Search for the cell housing the specified text and yield its (x, y) center coordinate. 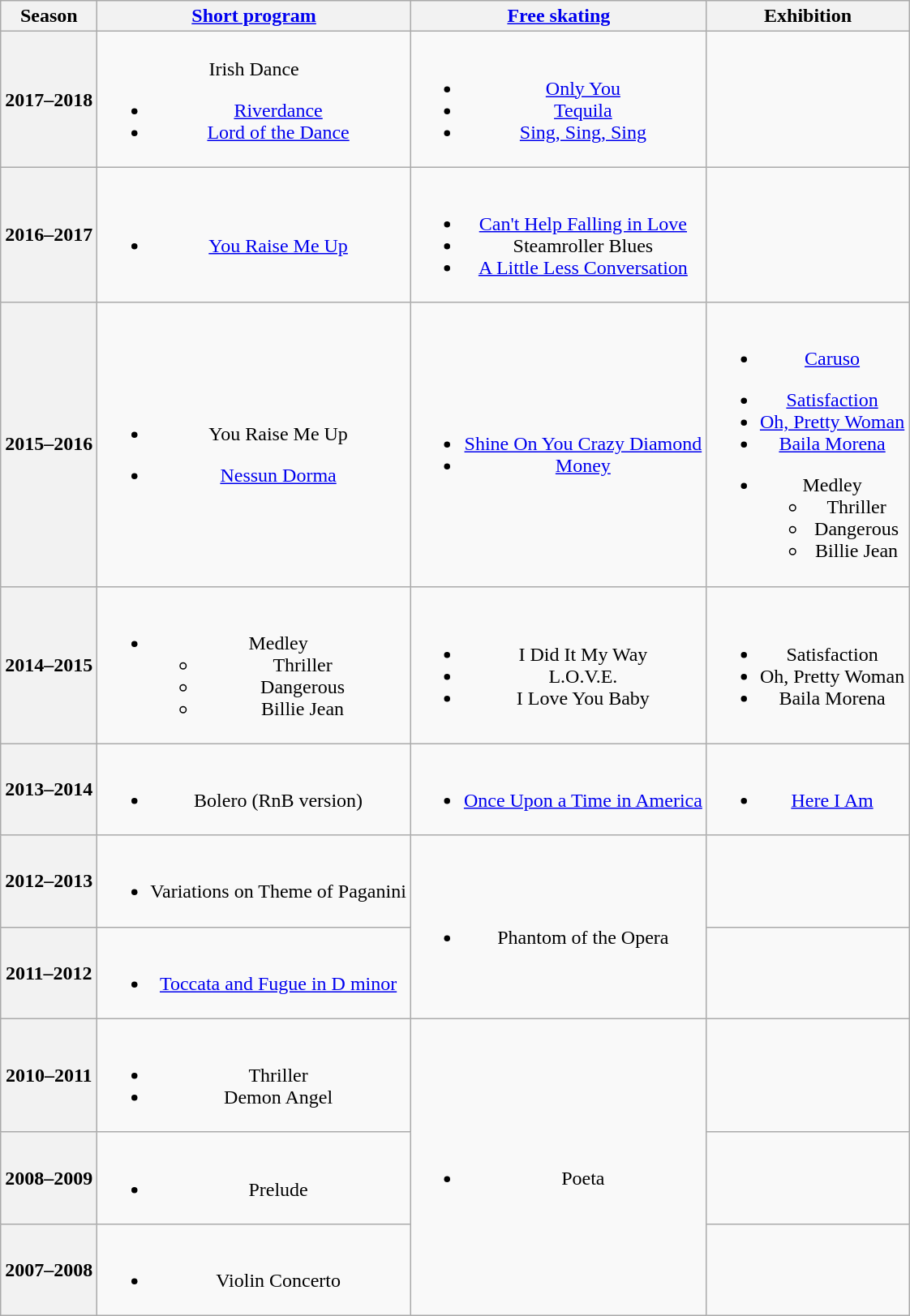
Bolero (RnB version) (255, 790)
2008–2009 (49, 1177)
Toccata and Fugue in D minor (255, 973)
Prelude (255, 1177)
Short program (255, 16)
2007–2008 (49, 1270)
2011–2012 (49, 973)
Once Upon a Time in America (558, 790)
Caruso Satisfaction Oh, Pretty Woman Baila Morena Medley ThrillerDangerousBillie Jean (808, 444)
Free skating (558, 16)
ThrillerDemon Angel (255, 1075)
Exhibition (808, 16)
Poeta (558, 1167)
2010–2011 (49, 1075)
Variations on Theme of Paganini (255, 881)
Irish DanceRiverdance Lord of the Dance (255, 99)
2014–2015 (49, 665)
Season (49, 16)
Phantom of the Opera (558, 927)
Satisfaction Oh, Pretty Woman Baila Morena (808, 665)
Can't Help Falling in Love Steamroller Blues A Little Less Conversation (558, 235)
2015–2016 (49, 444)
Here I Am (808, 790)
2012–2013 (49, 881)
2017–2018 (49, 99)
Shine On You Crazy DiamondMoney (558, 444)
2013–2014 (49, 790)
2016–2017 (49, 235)
Violin Concerto (255, 1270)
You Raise Me Up (255, 235)
I Did It My WayL.O.V.E.I Love You Baby (558, 665)
Only You Tequila Sing, Sing, Sing (558, 99)
Medley ThrillerDangerousBillie Jean (255, 665)
You Raise Me Up Nessun Dorma (255, 444)
